Search for the cell housing the specified text and yield its [x, y] center coordinate. 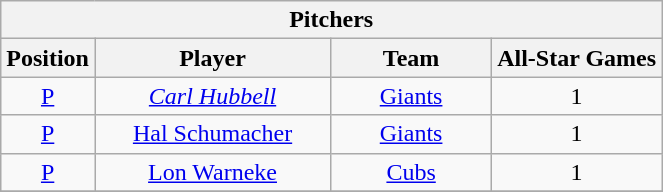
Player [212, 58]
Pitchers [332, 20]
Hal Schumacher [212, 134]
Carl Hubbell [212, 96]
Position [48, 58]
Lon Warneke [212, 172]
Cubs [412, 172]
All-Star Games [577, 58]
Team [412, 58]
